Locate the cell with the specified text and output its [x, y] center coordinate. 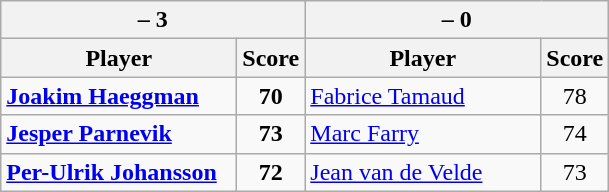
– 3 [153, 20]
78 [575, 96]
Per-Ulrik Johansson [119, 172]
Joakim Haeggman [119, 96]
Marc Farry [423, 134]
Jean van de Velde [423, 172]
74 [575, 134]
– 0 [457, 20]
70 [271, 96]
Fabrice Tamaud [423, 96]
Jesper Parnevik [119, 134]
72 [271, 172]
